Identify which cell holds the provided text, then report its [x, y] central coordinate. 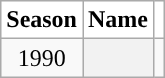
1990 [42, 58]
Season [42, 20]
Name [118, 20]
